Identify which cell holds the provided text, then report its [x, y] central coordinate. 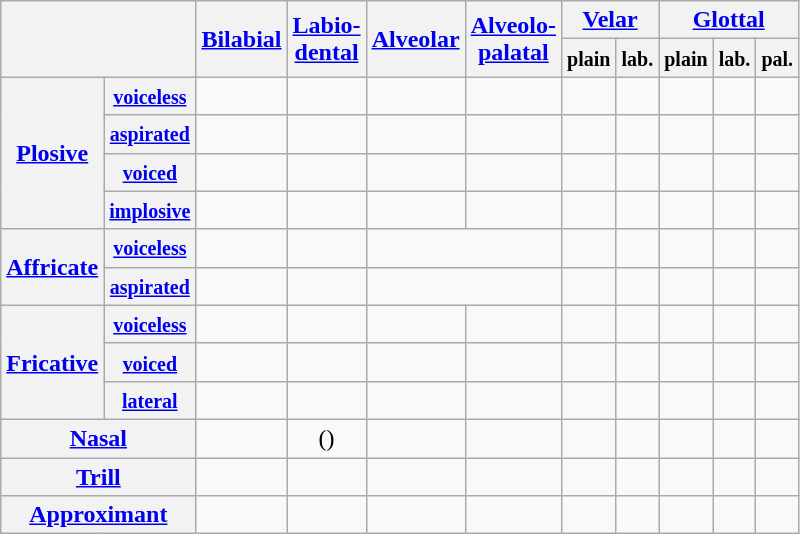
Velar [610, 20]
Fricative [52, 362]
lateral [150, 400]
Approximant [98, 515]
() [326, 438]
Alveolar [416, 39]
Bilabial [242, 39]
implosive [150, 210]
Nasal [98, 438]
pal. [778, 58]
Trill [98, 477]
Labio-dental [326, 39]
Glottal [729, 20]
Plosive [52, 153]
Affricate [52, 267]
Alveolo-palatal [513, 39]
